Detect which cell encompasses the target text, then output its (x, y) center coordinate. 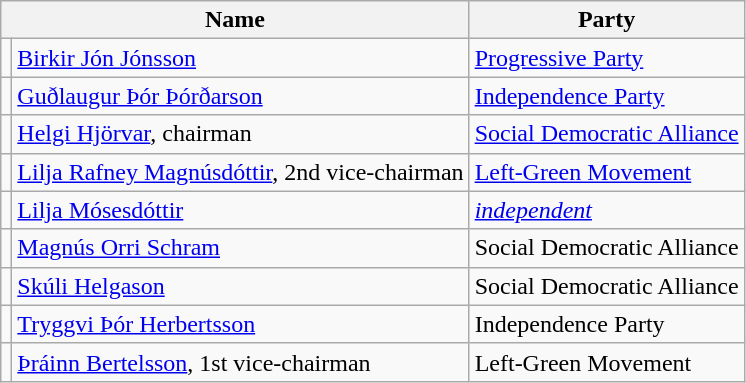
Magnús Orri Schram (240, 248)
Skúli Helgason (240, 286)
independent (606, 210)
Lilja Mósesdóttir (240, 210)
Party (606, 20)
Tryggvi Þór Herbertsson (240, 324)
Guðlaugur Þór Þórðarson (240, 96)
Lilja Rafney Magnúsdóttir, 2nd vice-chairman (240, 172)
Birkir Jón Jónsson (240, 58)
Helgi Hjörvar, chairman (240, 134)
Progressive Party (606, 58)
Þráinn Bertelsson, 1st vice-chairman (240, 362)
Name (235, 20)
